Determine the [x, y] coordinate at the center of the cell enclosing the given text.  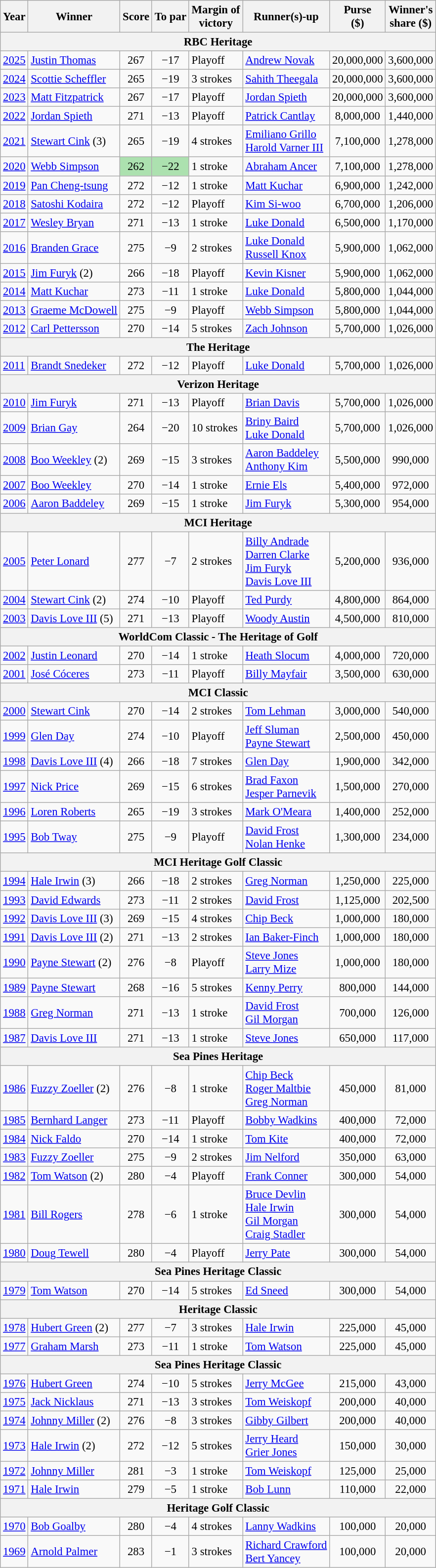
Fuzzy Zoeller (2) [74, 1088]
2010 [14, 403]
2013 [14, 310]
Bob Lunn [286, 1489]
2000 [14, 711]
279 [136, 1489]
Ian Baker-Finch [286, 937]
Emiliano Grillo Harold Varner III [286, 141]
Hubert Green [74, 1383]
1,125,000 [358, 900]
David Frost Gil Morgan [286, 1013]
Ernie Els [286, 485]
Satoshi Kodaira [74, 204]
−1 [170, 1552]
202,500 [411, 900]
Carl Pettersson [74, 329]
Kenny Perry [286, 987]
Billy Andrade Darren Clarke Jim Furyk Davis Love III [286, 561]
650,000 [358, 1038]
Chip Beck Roger Maltbie Greg Norman [286, 1088]
6,700,000 [358, 204]
Davis Love III (5) [74, 618]
972,000 [411, 485]
1981 [14, 1215]
Fuzzy Zoeller [74, 1157]
Brian Gay [74, 428]
Davis Love III (2) [74, 937]
Doug Tewell [74, 1253]
1993 [14, 900]
Brian Davis [286, 403]
1990 [14, 962]
30,000 [411, 1446]
2025 [14, 60]
Scottie Scheffler [74, 79]
268 [136, 987]
720,000 [411, 655]
Hale Irwin (2) [74, 1446]
Heritage Classic [218, 1309]
Kevin Kisner [286, 273]
Tom Lehman [286, 711]
10 strokes [216, 428]
2009 [14, 428]
Lanny Wadkins [286, 1526]
Abraham Ancer [286, 167]
2011 [14, 366]
2005 [14, 561]
Graham Marsh [74, 1346]
Purse($) [358, 17]
630,000 [411, 674]
954,000 [411, 504]
Margin ofvictory [216, 17]
1975 [14, 1402]
2001 [14, 674]
Johnny Miller (2) [74, 1420]
Nick Price [74, 787]
Davis Love III (3) [74, 918]
Tom Watson (2) [74, 1176]
Billy Mayfair [286, 674]
2022 [14, 116]
1996 [14, 812]
Payne Stewart [74, 987]
Sahith Theegala [286, 79]
126,000 [411, 1013]
3,000,000 [358, 711]
22,000 [411, 1489]
The Heritage [218, 347]
Bill Rogers [74, 1215]
1989 [14, 987]
Mark O'Meara [286, 812]
864,000 [411, 599]
−6 [170, 1215]
Stewart Cink [74, 711]
Boo Weekley [74, 485]
2,500,000 [358, 736]
5,500,000 [358, 460]
2004 [14, 599]
Arnold Palmer [74, 1552]
252,000 [411, 812]
1,170,000 [411, 222]
Steve Jones [286, 1038]
Luke Donald Russell Knox [286, 247]
1971 [14, 1489]
Bernhard Langer [74, 1120]
1973 [14, 1446]
Pan Cheng-tsung [74, 185]
Branden Grace [74, 247]
1994 [14, 881]
1997 [14, 787]
MCI Heritage Golf Classic [218, 862]
Steve Jones Larry Mize [286, 962]
1991 [14, 937]
Bruce Devlin Hale Irwin Gil Morgan Craig Stadler [286, 1215]
990,000 [411, 460]
David Edwards [74, 900]
264 [136, 428]
1,300,000 [358, 837]
Jeff Sluman Payne Stewart [286, 736]
3,500,000 [358, 674]
David Frost [286, 900]
1,500,000 [358, 787]
Justin Leonard [74, 655]
215,000 [358, 1383]
350,000 [358, 1157]
1977 [14, 1346]
6 strokes [216, 787]
Patrick Cantlay [286, 116]
1974 [14, 1420]
2007 [14, 485]
810,000 [411, 618]
1988 [14, 1013]
Davis Love III [74, 1038]
1995 [14, 837]
4,000,000 [358, 655]
1969 [14, 1552]
1,400,000 [358, 812]
270,000 [411, 787]
Graeme McDowell [74, 310]
262 [136, 167]
6,900,000 [358, 185]
7 strokes [216, 762]
Payne Stewart (2) [74, 962]
1,206,000 [411, 204]
Gibby Gilbert [286, 1420]
Chip Beck [286, 918]
Year [14, 17]
−22 [170, 167]
2020 [14, 167]
2003 [14, 618]
2006 [14, 504]
Zach Johnson [286, 329]
8,000,000 [358, 116]
43,000 [411, 1383]
Sea Pines Heritage [218, 1057]
RBC Heritage [218, 42]
5,400,000 [358, 485]
Aaron Baddeley [74, 504]
936,000 [411, 561]
Heath Slocum [286, 655]
5,300,000 [358, 504]
Stewart Cink (2) [74, 599]
1979 [14, 1290]
Loren Roberts [74, 812]
To par [170, 17]
117,000 [411, 1038]
Johnny Miller [74, 1471]
Wesley Bryan [74, 222]
Score [136, 17]
81,000 [411, 1088]
278 [136, 1215]
700,000 [358, 1013]
1999 [14, 736]
Peter Lonard [74, 561]
1976 [14, 1383]
2002 [14, 655]
144,000 [411, 987]
Hale Irwin (3) [74, 881]
Jerry Heard Grier Jones [286, 1446]
José Cóceres [74, 674]
MCI Heritage [218, 522]
2019 [14, 185]
Woody Austin [286, 618]
Andrew Novak [286, 60]
1,250,000 [358, 881]
Justin Thomas [74, 60]
−3 [170, 1471]
Verizon Heritage [218, 384]
Bob Goalby [74, 1526]
Winner [74, 17]
2015 [14, 273]
David Frost Nolan Henke [286, 837]
2017 [14, 222]
Jim Nelford [286, 1157]
Boo Weekley (2) [74, 460]
2014 [14, 292]
5,200,000 [358, 561]
2012 [14, 329]
4,800,000 [358, 599]
Kim Si-woo [286, 204]
Winner'sshare ($) [411, 17]
125,000 [358, 1471]
Richard Crawford Bert Yancey [286, 1552]
Nick Faldo [74, 1139]
281 [136, 1471]
1998 [14, 762]
4,500,000 [358, 618]
Briny Baird Luke Donald [286, 428]
Matt Fitzpatrick [74, 97]
1972 [14, 1471]
1987 [14, 1038]
Ed Sneed [286, 1290]
Jack Nicklaus [74, 1402]
540,000 [411, 711]
WorldCom Classic - The Heritage of Golf [218, 637]
6,500,000 [358, 222]
1,242,000 [411, 185]
150,000 [358, 1446]
Runner(s)-up [286, 17]
Jim Furyk (2) [74, 273]
1992 [14, 918]
Hubert Green (2) [74, 1327]
342,000 [411, 762]
1982 [14, 1176]
2008 [14, 460]
2016 [14, 247]
Brandt Snedeker [74, 366]
2018 [14, 204]
2021 [14, 141]
283 [136, 1552]
Heritage Golf Classic [218, 1508]
Tom Kite [286, 1139]
1986 [14, 1088]
MCI Classic [218, 692]
63,000 [411, 1157]
Bobby Wadkins [286, 1120]
−20 [170, 428]
Brad Faxon Jesper Parnevik [286, 787]
1985 [14, 1120]
Bob Tway [74, 837]
Ted Purdy [286, 599]
Stewart Cink (3) [74, 141]
Jerry Pate [286, 1253]
−16 [170, 987]
1970 [14, 1526]
1984 [14, 1139]
1978 [14, 1327]
Aaron Baddeley Anthony Kim [286, 460]
Jerry McGee [286, 1383]
Davis Love III (4) [74, 762]
2024 [14, 79]
1983 [14, 1157]
Frank Conner [286, 1176]
−5 [170, 1489]
2023 [14, 97]
1,900,000 [358, 762]
110,000 [358, 1489]
800,000 [358, 987]
1,440,000 [411, 116]
1980 [14, 1253]
25,000 [411, 1471]
234,000 [411, 837]
